For the text-containing cell, return its midpoint in (x, y) coordinate format. 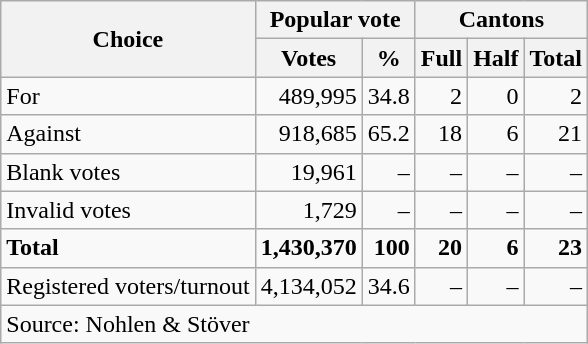
489,995 (308, 96)
21 (556, 134)
18 (441, 134)
4,134,052 (308, 286)
Against (128, 134)
Source: Nohlen & Stöver (294, 324)
Invalid votes (128, 210)
Votes (308, 58)
Registered voters/turnout (128, 286)
For (128, 96)
Blank votes (128, 172)
1,430,370 (308, 248)
Popular vote (335, 20)
0 (496, 96)
65.2 (388, 134)
1,729 (308, 210)
19,961 (308, 172)
918,685 (308, 134)
Cantons (501, 20)
34.8 (388, 96)
Full (441, 58)
Choice (128, 39)
Half (496, 58)
20 (441, 248)
100 (388, 248)
23 (556, 248)
34.6 (388, 286)
% (388, 58)
